Provide the [X, Y] coordinate of the cell's center where the given text is located.  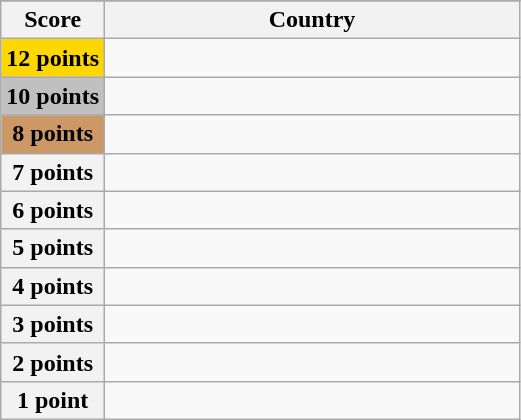
12 points [53, 58]
4 points [53, 286]
2 points [53, 362]
1 point [53, 400]
Score [53, 20]
6 points [53, 210]
Country [312, 20]
3 points [53, 324]
7 points [53, 172]
10 points [53, 96]
5 points [53, 248]
8 points [53, 134]
